Locate the cell with the specified text and output its (x, y) center coordinate. 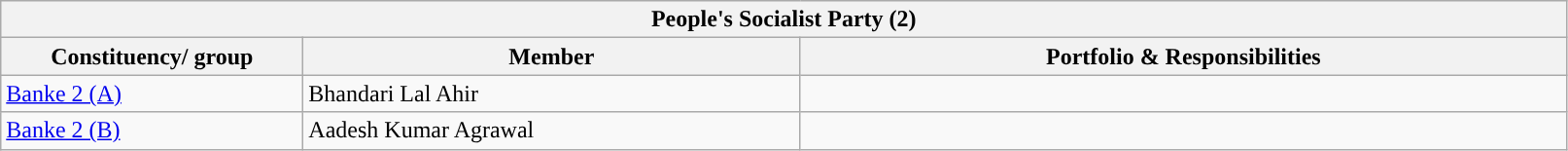
Aadesh Kumar Agrawal (552, 131)
Banke 2 (B) (152, 131)
Member (552, 57)
Banke 2 (A) (152, 94)
Bhandari Lal Ahir (552, 94)
People's Socialist Party (2) (784, 19)
Constituency/ group (152, 57)
Portfolio & Responsibilities (1184, 57)
